Output the (x, y) coordinate of the center of the cell containing the given text.  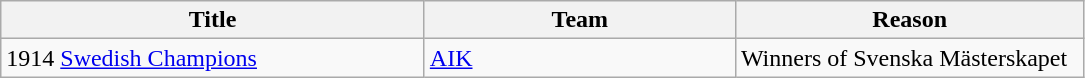
Title (213, 20)
Team (580, 20)
1914 Swedish Champions (213, 58)
AIK (580, 58)
Winners of Svenska Mästerskapet (910, 58)
Reason (910, 20)
